Capture the cell that displays the provided text and extract its [x, y] central coordinate. 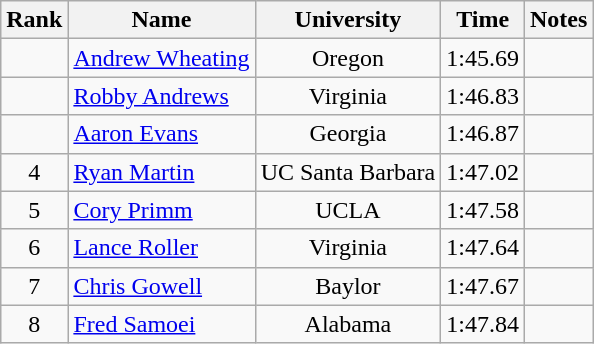
Cory Primm [162, 210]
UCLA [348, 210]
Chris Gowell [162, 286]
Aaron Evans [162, 134]
Georgia [348, 134]
1:47.64 [483, 248]
Ryan Martin [162, 172]
1:47.84 [483, 324]
Time [483, 20]
7 [34, 286]
1:46.87 [483, 134]
Oregon [348, 58]
1:47.58 [483, 210]
1:45.69 [483, 58]
1:46.83 [483, 96]
1:47.67 [483, 286]
5 [34, 210]
UC Santa Barbara [348, 172]
Robby Andrews [162, 96]
Lance Roller [162, 248]
6 [34, 248]
4 [34, 172]
Baylor [348, 286]
Rank [34, 20]
Alabama [348, 324]
1:47.02 [483, 172]
Name [162, 20]
Notes [559, 20]
Andrew Wheating [162, 58]
8 [34, 324]
University [348, 20]
Fred Samoei [162, 324]
